Pinpoint the cell where the given text exists, returning its [x, y] midpoint coordinate. 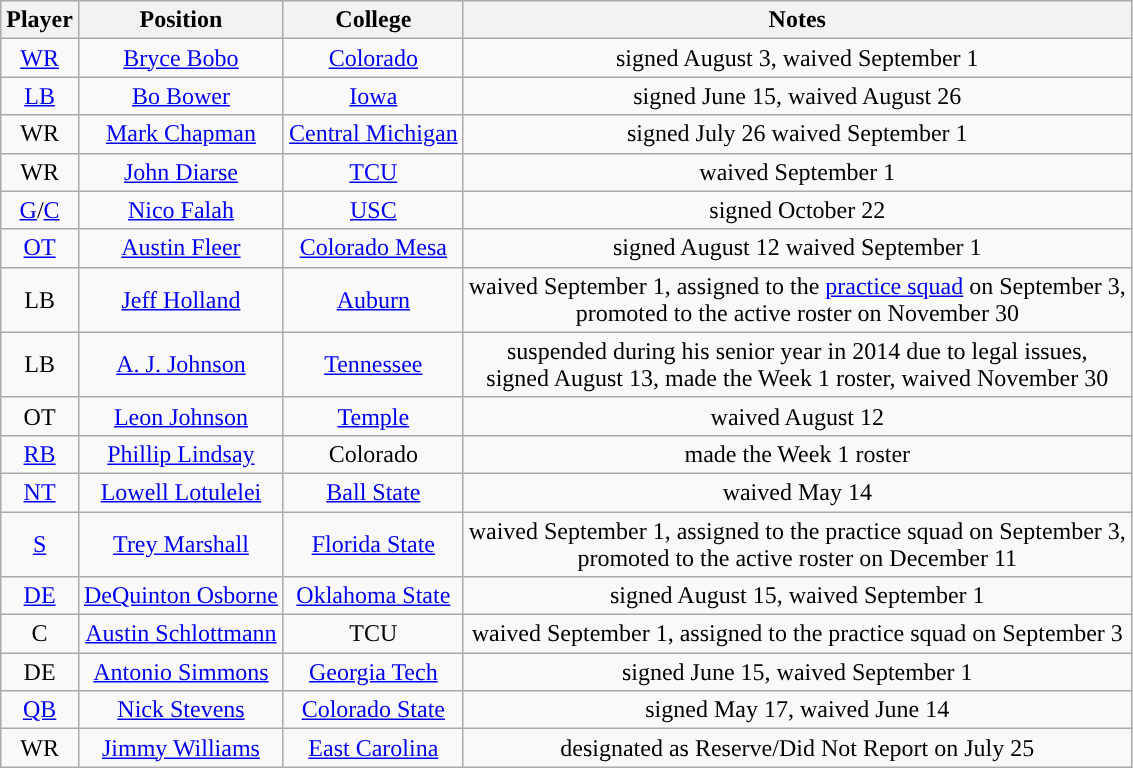
Trey Marshall [180, 544]
East Carolina [373, 748]
RB [40, 454]
NT [40, 492]
Jeff Holland [180, 300]
waived September 1, assigned to the practice squad on September 3,promoted to the active roster on November 30 [797, 300]
S [40, 544]
DeQuinton Osborne [180, 596]
made the Week 1 roster [797, 454]
designated as Reserve/Did Not Report on July 25 [797, 748]
signed June 15, waived September 1 [797, 672]
Temple [373, 416]
Austin Fleer [180, 248]
Iowa [373, 96]
Colorado State [373, 710]
signed June 15, waived August 26 [797, 96]
Nick Stevens [180, 710]
Bryce Bobo [180, 58]
Colorado Mesa [373, 248]
Ball State [373, 492]
G/C [40, 210]
Jimmy Williams [180, 748]
USC [373, 210]
John Diarse [180, 172]
waived August 12 [797, 416]
waived September 1, assigned to the practice squad on September 3 [797, 634]
signed August 12 waived September 1 [797, 248]
A. J. Johnson [180, 364]
Nico Falah [180, 210]
waived September 1 [797, 172]
Central Michigan [373, 134]
Oklahoma State [373, 596]
signed October 22 [797, 210]
Leon Johnson [180, 416]
signed May 17, waived June 14 [797, 710]
Player [40, 20]
Phillip Lindsay [180, 454]
C [40, 634]
Florida State [373, 544]
signed August 3, waived September 1 [797, 58]
signed August 15, waived September 1 [797, 596]
Austin Schlottmann [180, 634]
Position [180, 20]
Mark Chapman [180, 134]
Tennessee [373, 364]
College [373, 20]
Auburn [373, 300]
waived September 1, assigned to the practice squad on September 3,promoted to the active roster on December 11 [797, 544]
Bo Bower [180, 96]
Antonio Simmons [180, 672]
Notes [797, 20]
waived May 14 [797, 492]
QB [40, 710]
Lowell Lotulelei [180, 492]
suspended during his senior year in 2014 due to legal issues,signed August 13, made the Week 1 roster, waived November 30 [797, 364]
Georgia Tech [373, 672]
signed July 26 waived September 1 [797, 134]
